Return the [x, y] coordinate for the center point of the cell that contains the specified text.  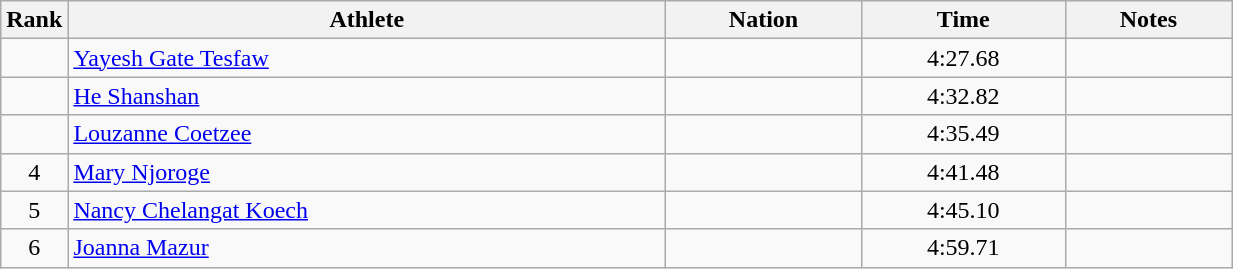
Rank [34, 20]
Notes [1148, 20]
Time [963, 20]
Athlete [367, 20]
5 [34, 210]
4 [34, 172]
4:35.49 [963, 134]
Louzanne Coetzee [367, 134]
Nation [764, 20]
4:41.48 [963, 172]
He Shanshan [367, 96]
4:32.82 [963, 96]
4:27.68 [963, 58]
4:59.71 [963, 248]
Joanna Mazur [367, 248]
Yayesh Gate Tesfaw [367, 58]
4:45.10 [963, 210]
Nancy Chelangat Koech [367, 210]
Mary Njoroge [367, 172]
6 [34, 248]
